Scan for the cell matching the given text and deliver its [x, y] coordinate at center. 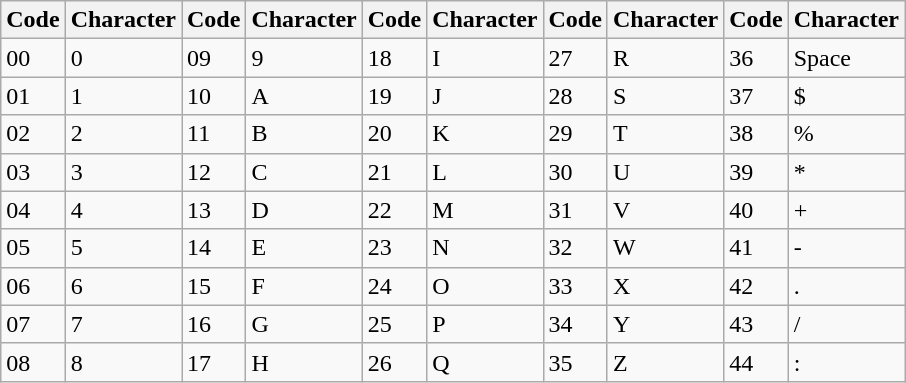
07 [33, 324]
* [846, 172]
41 [756, 248]
25 [394, 324]
R [665, 58]
15 [214, 286]
34 [575, 324]
6 [123, 286]
10 [214, 96]
G [304, 324]
40 [756, 210]
+ [846, 210]
11 [214, 134]
43 [756, 324]
28 [575, 96]
X [665, 286]
D [304, 210]
7 [123, 324]
Y [665, 324]
% [846, 134]
V [665, 210]
: [846, 362]
35 [575, 362]
E [304, 248]
1 [123, 96]
12 [214, 172]
A [304, 96]
Z [665, 362]
38 [756, 134]
W [665, 248]
42 [756, 286]
/ [846, 324]
$ [846, 96]
B [304, 134]
37 [756, 96]
02 [33, 134]
H [304, 362]
39 [756, 172]
I [485, 58]
24 [394, 286]
3 [123, 172]
- [846, 248]
06 [33, 286]
8 [123, 362]
30 [575, 172]
C [304, 172]
01 [33, 96]
Space [846, 58]
27 [575, 58]
F [304, 286]
0 [123, 58]
18 [394, 58]
14 [214, 248]
32 [575, 248]
O [485, 286]
J [485, 96]
16 [214, 324]
20 [394, 134]
S [665, 96]
4 [123, 210]
09 [214, 58]
23 [394, 248]
L [485, 172]
U [665, 172]
22 [394, 210]
31 [575, 210]
03 [33, 172]
5 [123, 248]
9 [304, 58]
Q [485, 362]
M [485, 210]
04 [33, 210]
2 [123, 134]
36 [756, 58]
17 [214, 362]
08 [33, 362]
. [846, 286]
13 [214, 210]
21 [394, 172]
N [485, 248]
33 [575, 286]
26 [394, 362]
K [485, 134]
P [485, 324]
44 [756, 362]
00 [33, 58]
05 [33, 248]
T [665, 134]
19 [394, 96]
29 [575, 134]
